Return the (X, Y) coordinate for the center point of the cell that contains the specified text.  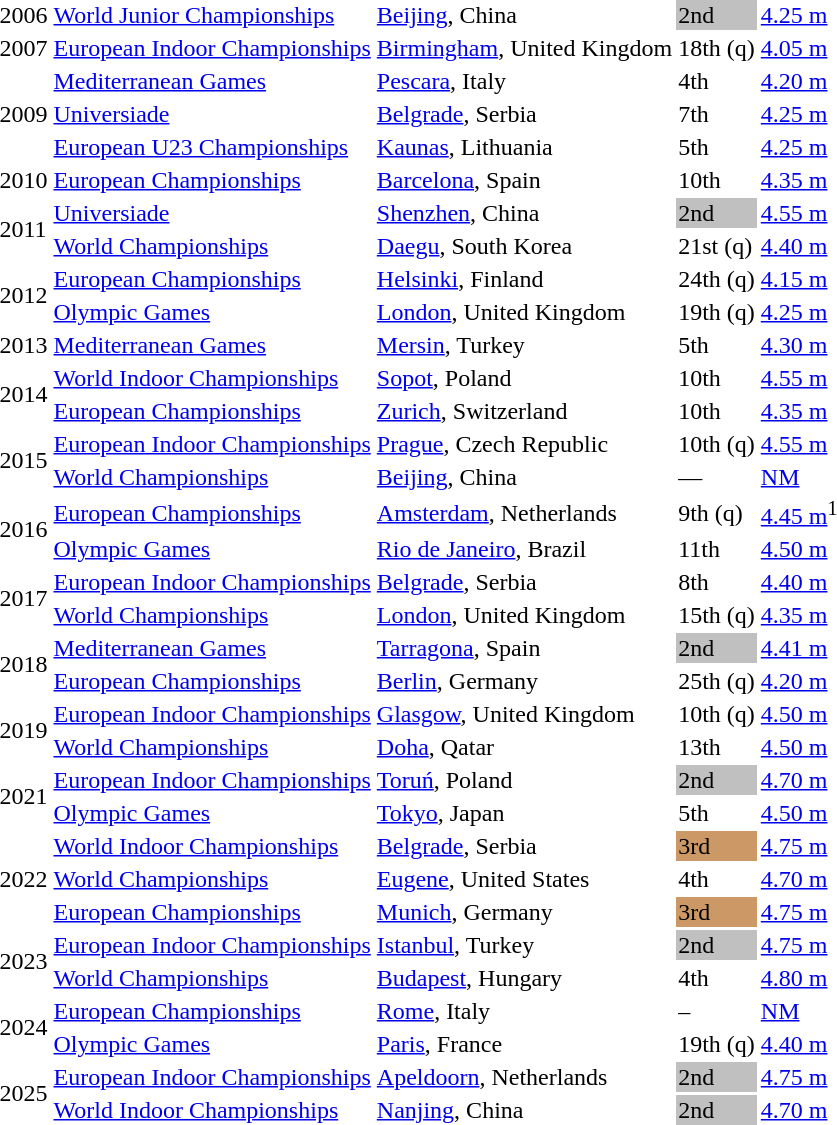
World Junior Championships (212, 15)
15th (q) (717, 615)
Prague, Czech Republic (524, 444)
Munich, Germany (524, 912)
Berlin, Germany (524, 681)
– (717, 1011)
25th (q) (717, 681)
— (717, 477)
13th (717, 747)
Kaunas, Lithuania (524, 147)
Eugene, United States (524, 879)
8th (717, 582)
Zurich, Switzerland (524, 411)
Tokyo, Japan (524, 813)
Helsinki, Finland (524, 279)
11th (717, 549)
Paris, France (524, 1044)
Mersin, Turkey (524, 345)
Pescara, Italy (524, 81)
Tarragona, Spain (524, 648)
Shenzhen, China (524, 213)
Toruń, Poland (524, 780)
European U23 Championships (212, 147)
Daegu, South Korea (524, 246)
7th (717, 114)
24th (q) (717, 279)
Glasgow, United Kingdom (524, 714)
Budapest, Hungary (524, 978)
18th (q) (717, 48)
Amsterdam, Netherlands (524, 513)
Barcelona, Spain (524, 180)
Rome, Italy (524, 1011)
Nanjing, China (524, 1110)
Birmingham, United Kingdom (524, 48)
Sopot, Poland (524, 378)
Apeldoorn, Netherlands (524, 1077)
Doha, Qatar (524, 747)
Rio de Janeiro, Brazil (524, 549)
21st (q) (717, 246)
Istanbul, Turkey (524, 945)
9th (q) (717, 513)
